Provide the [X, Y] coordinate of the cell's center where the given text is located.  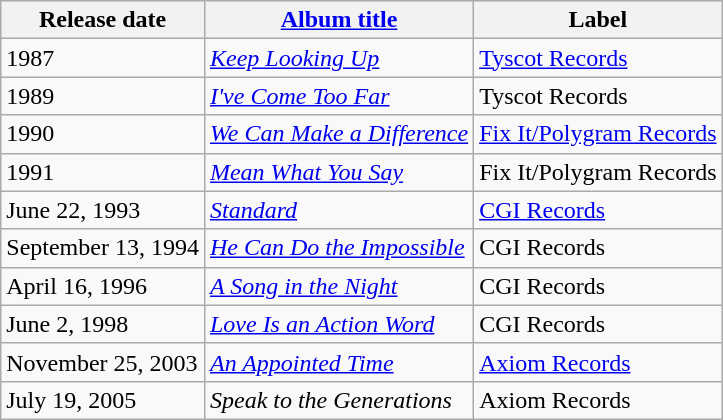
A Song in the Night [338, 286]
Love Is an Action Word [338, 324]
September 13, 1994 [103, 248]
1990 [103, 134]
Album title [338, 20]
An Appointed Time [338, 362]
1991 [103, 172]
1989 [103, 96]
Speak to the Generations [338, 400]
Mean What You Say [338, 172]
April 16, 1996 [103, 286]
November 25, 2003 [103, 362]
Standard [338, 210]
Release date [103, 20]
I've Come Too Far [338, 96]
We Can Make a Difference [338, 134]
Keep Looking Up [338, 58]
June 22, 1993 [103, 210]
He Can Do the Impossible [338, 248]
July 19, 2005 [103, 400]
Label [598, 20]
1987 [103, 58]
June 2, 1998 [103, 324]
